Identify which cell holds the provided text, then report its (X, Y) central coordinate. 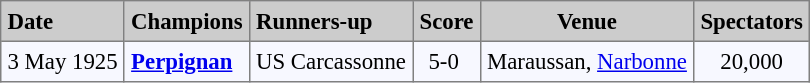
5-0 (447, 61)
Runners-up (330, 21)
Venue (586, 21)
Champions (186, 21)
3 May 1925 (63, 61)
Maraussan, Narbonne (586, 61)
Spectators (752, 21)
Perpignan (186, 61)
US Carcassonne (330, 61)
Date (63, 21)
Score (447, 21)
20,000 (752, 61)
